Find where the given text appears and provide that cell's center as (X, Y) coordinate. 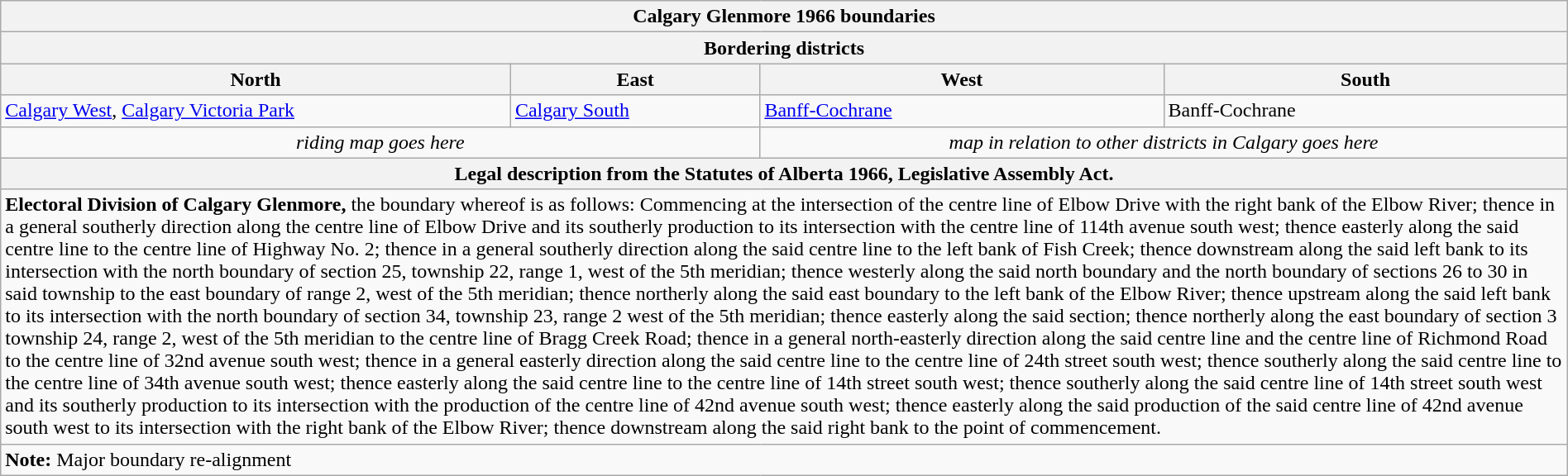
Calgary South (635, 111)
Calgary West, Calgary Victoria Park (256, 111)
Calgary Glenmore 1966 boundaries (784, 17)
map in relation to other districts in Calgary goes here (1164, 142)
West (962, 79)
North (256, 79)
East (635, 79)
riding map goes here (380, 142)
Legal description from the Statutes of Alberta 1966, Legislative Assembly Act. (784, 174)
Note: Major boundary re-alignment (784, 459)
South (1365, 79)
Bordering districts (784, 48)
